Pinpoint the cell where the given text exists, returning its (x, y) midpoint coordinate. 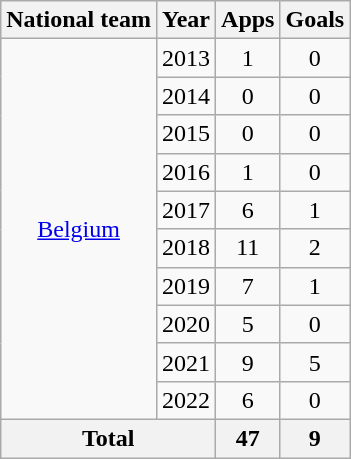
Apps (248, 20)
Goals (315, 20)
Year (186, 20)
2020 (186, 324)
Belgium (79, 230)
2021 (186, 362)
2 (315, 248)
7 (248, 286)
2016 (186, 172)
47 (248, 438)
2022 (186, 400)
2018 (186, 248)
2014 (186, 96)
2013 (186, 58)
11 (248, 248)
2015 (186, 134)
2019 (186, 286)
Total (108, 438)
National team (79, 20)
2017 (186, 210)
